Find where the given text appears and provide that cell's center as (x, y) coordinate. 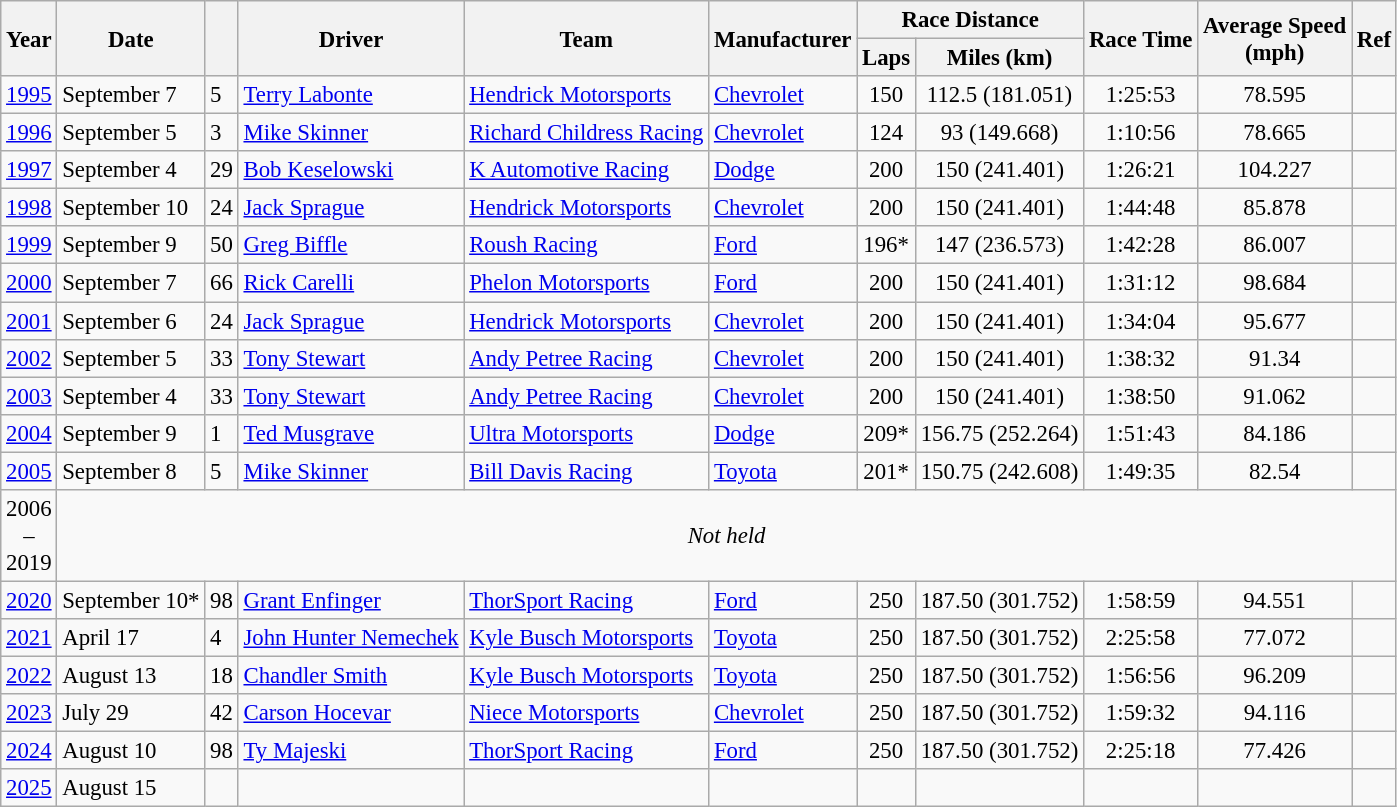
1999 (29, 245)
2021 (29, 638)
2023 (29, 713)
2004 (29, 433)
Terry Labonte (351, 95)
Not held (726, 536)
201* (886, 471)
93 (149.668) (999, 133)
September 6 (131, 321)
August 15 (131, 788)
1:51:43 (1141, 433)
1:49:35 (1141, 471)
Race Time (1141, 38)
94.551 (1275, 600)
Race Distance (970, 20)
Driver (351, 38)
Chandler Smith (351, 675)
Roush Racing (586, 245)
Laps (886, 58)
147 (236.573) (999, 245)
Carson Hocevar (351, 713)
2005 (29, 471)
2025 (29, 788)
196* (886, 245)
September 10 (131, 208)
85.878 (1275, 208)
1:10:56 (1141, 133)
1998 (29, 208)
82.54 (1275, 471)
Grant Enfinger (351, 600)
42 (222, 713)
2001 (29, 321)
86.007 (1275, 245)
Ty Majeski (351, 751)
94.116 (1275, 713)
Year (29, 38)
29 (222, 170)
July 29 (131, 713)
Team (586, 38)
1997 (29, 170)
1:26:21 (1141, 170)
150 (886, 95)
Greg Biffle (351, 245)
Richard Childress Racing (586, 133)
84.186 (1275, 433)
124 (886, 133)
Manufacturer (783, 38)
Miles (km) (999, 58)
Date (131, 38)
2024 (29, 751)
2002 (29, 358)
78.665 (1275, 133)
Rick Carelli (351, 283)
Ted Musgrave (351, 433)
209* (886, 433)
91.34 (1275, 358)
September 8 (131, 471)
1:34:04 (1141, 321)
1:58:59 (1141, 600)
112.5 (181.051) (999, 95)
Ref (1374, 38)
66 (222, 283)
1:38:32 (1141, 358)
77.426 (1275, 751)
August 13 (131, 675)
150.75 (242.608) (999, 471)
91.062 (1275, 396)
1:38:50 (1141, 396)
1 (222, 433)
John Hunter Nemechek (351, 638)
18 (222, 675)
96.209 (1275, 675)
Average Speed(mph) (1275, 38)
95.677 (1275, 321)
2006–2019 (29, 536)
Bob Keselowski (351, 170)
September 10* (131, 600)
77.072 (1275, 638)
April 17 (131, 638)
98.684 (1275, 283)
Bill Davis Racing (586, 471)
2:25:18 (1141, 751)
50 (222, 245)
3 (222, 133)
2020 (29, 600)
1995 (29, 95)
August 10 (131, 751)
Phelon Motorsports (586, 283)
1:44:48 (1141, 208)
2003 (29, 396)
1996 (29, 133)
1:56:56 (1141, 675)
1:59:32 (1141, 713)
K Automotive Racing (586, 170)
4 (222, 638)
Ultra Motorsports (586, 433)
1:31:12 (1141, 283)
78.595 (1275, 95)
2:25:58 (1141, 638)
156.75 (252.264) (999, 433)
1:42:28 (1141, 245)
1:25:53 (1141, 95)
Niece Motorsports (586, 713)
2022 (29, 675)
104.227 (1275, 170)
2000 (29, 283)
